Identify which cell holds the provided text, then report its (X, Y) central coordinate. 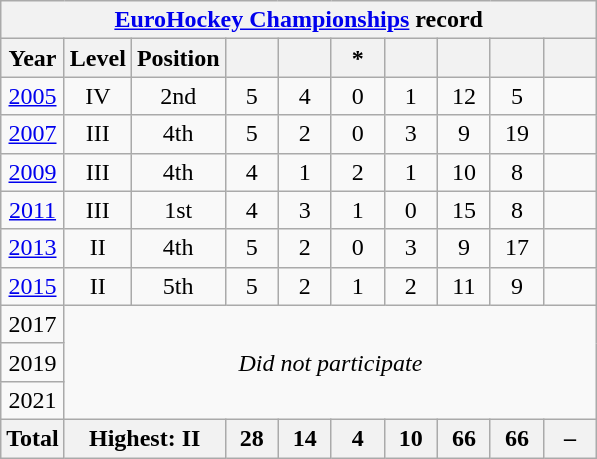
2005 (33, 96)
* (358, 58)
2021 (33, 400)
Did not participate (330, 362)
Level (98, 58)
19 (516, 134)
17 (516, 248)
14 (304, 438)
2015 (33, 286)
IV (98, 96)
Position (178, 58)
2019 (33, 362)
2nd (178, 96)
2013 (33, 248)
Highest: II (144, 438)
Year (33, 58)
EuroHockey Championships record (299, 20)
11 (464, 286)
15 (464, 210)
2017 (33, 324)
5th (178, 286)
– (570, 438)
2007 (33, 134)
2009 (33, 172)
28 (252, 438)
1st (178, 210)
Total (33, 438)
12 (464, 96)
2011 (33, 210)
